Pinpoint the cell where the given text exists, returning its (x, y) midpoint coordinate. 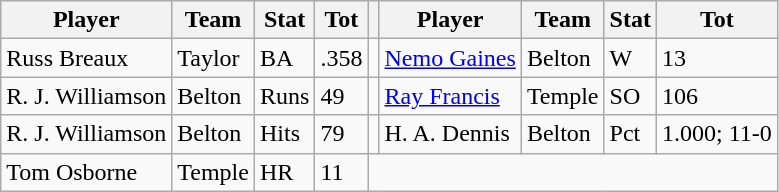
106 (716, 96)
79 (342, 134)
Tom Osborne (86, 172)
HR (284, 172)
.358 (342, 58)
H. A. Dennis (450, 134)
SO (630, 96)
11 (342, 172)
Hits (284, 134)
49 (342, 96)
W (630, 58)
Pct (630, 134)
1.000; 11-0 (716, 134)
Runs (284, 96)
Russ Breaux (86, 58)
13 (716, 58)
Taylor (214, 58)
Nemo Gaines (450, 58)
BA (284, 58)
Ray Francis (450, 96)
